Detect which cell encompasses the target text, then output its (X, Y) center coordinate. 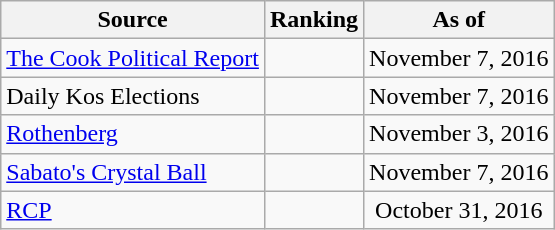
Source (133, 20)
October 31, 2016 (459, 210)
Ranking (314, 20)
Sabato's Crystal Ball (133, 172)
RCP (133, 210)
The Cook Political Report (133, 58)
Rothenberg (133, 134)
Daily Kos Elections (133, 96)
November 3, 2016 (459, 134)
As of (459, 20)
